Capture the cell that displays the provided text and extract its (X, Y) central coordinate. 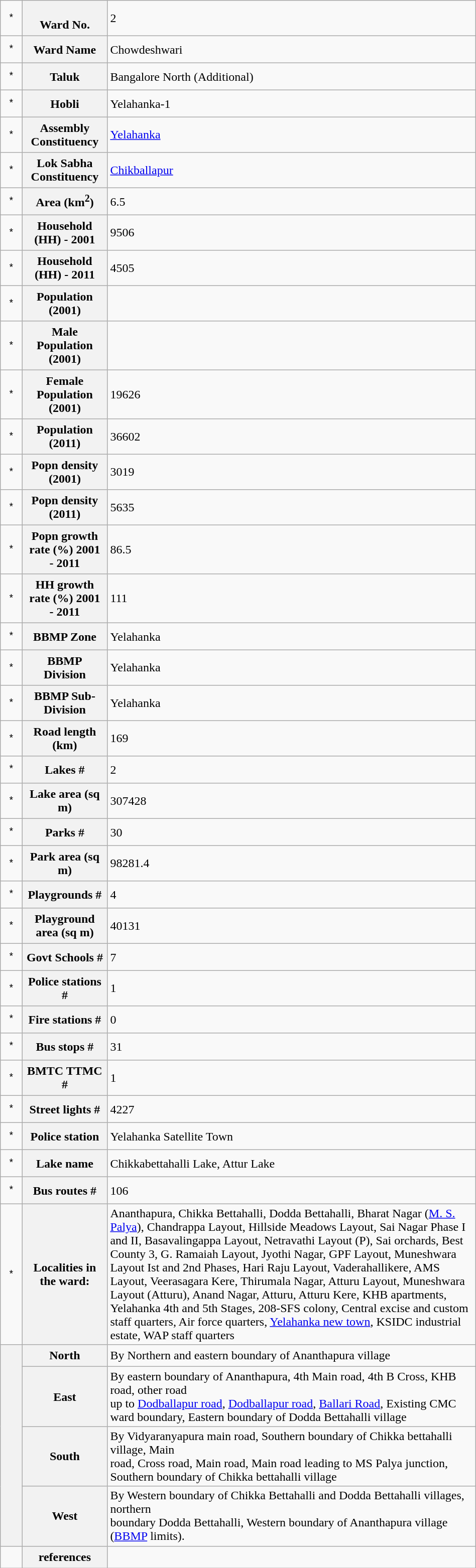
6.5 (291, 201)
7 (291, 957)
Yelahanka-1 (291, 103)
Household (HH) - 2011 (65, 268)
4505 (291, 268)
Male Population (2001) (65, 346)
Female Population (2001) (65, 394)
Localities in the ward: (65, 1274)
Chikkabettahalli Lake, Attur Lake (291, 1163)
Playgrounds # (65, 895)
Chikballapur (291, 170)
169 (291, 738)
Population (2001) (65, 303)
40131 (291, 926)
4227 (291, 1109)
HH growth rate (%) 2001 - 2011 (65, 599)
98281.4 (291, 863)
South (65, 1456)
86.5 (291, 549)
Bangalore North (Additional) (291, 76)
references (65, 1557)
19626 (291, 394)
Population (2011) (65, 437)
5635 (291, 507)
Popn density (2011) (65, 507)
36602 (291, 437)
BMTC TTMC # (65, 1078)
3019 (291, 472)
31 (291, 1047)
Lake name (65, 1163)
4 (291, 895)
Bus stops # (65, 1047)
Popn growth rate (%) 2001 - 2011 (65, 549)
111 (291, 599)
Popn density (2001) (65, 472)
Police station (65, 1136)
West (65, 1516)
BBMP Zone (65, 636)
Ward Name (65, 49)
Lake area (sq m) (65, 801)
Park area (sq m) (65, 863)
Playground area (sq m) (65, 926)
Yelahanka Satellite Town (291, 1136)
Road length (km) (65, 738)
Hobli (65, 103)
Street lights # (65, 1109)
Govt Schools # (65, 957)
Area (km2) (65, 201)
30 (291, 832)
Household (HH) - 2001 (65, 232)
Chowdeshwari (291, 49)
Taluk (65, 76)
Assembly Constituency (65, 134)
0 (291, 1020)
106 (291, 1190)
307428 (291, 801)
BBMP Sub-Division (65, 703)
Lok Sabha Constituency (65, 170)
Fire stations # (65, 1020)
Lakes # (65, 770)
Bus routes # (65, 1190)
Parks # (65, 832)
East (65, 1397)
North (65, 1356)
Ward No. (65, 18)
9506 (291, 232)
Police stations # (65, 988)
By Northern and eastern boundary of Ananthapura village (291, 1356)
BBMP Division (65, 667)
